Detect which cell encompasses the target text, then output its [x, y] center coordinate. 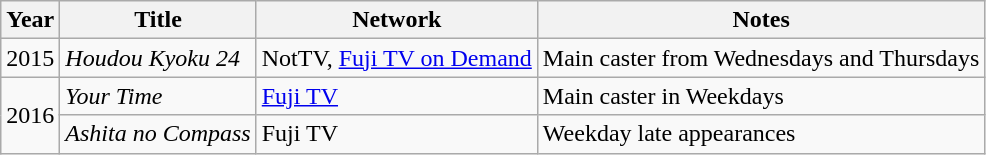
Main caster from Wednesdays and Thursdays [760, 58]
NotTV, Fuji TV on Demand [396, 58]
Main caster in Weekdays [760, 96]
Weekday late appearances [760, 134]
Ashita no Compass [158, 134]
Year [30, 20]
Notes [760, 20]
Network [396, 20]
2015 [30, 58]
Your Time [158, 96]
Houdou Kyoku 24 [158, 58]
Title [158, 20]
2016 [30, 115]
